Output the (X, Y) coordinate of the center of the cell containing the given text.  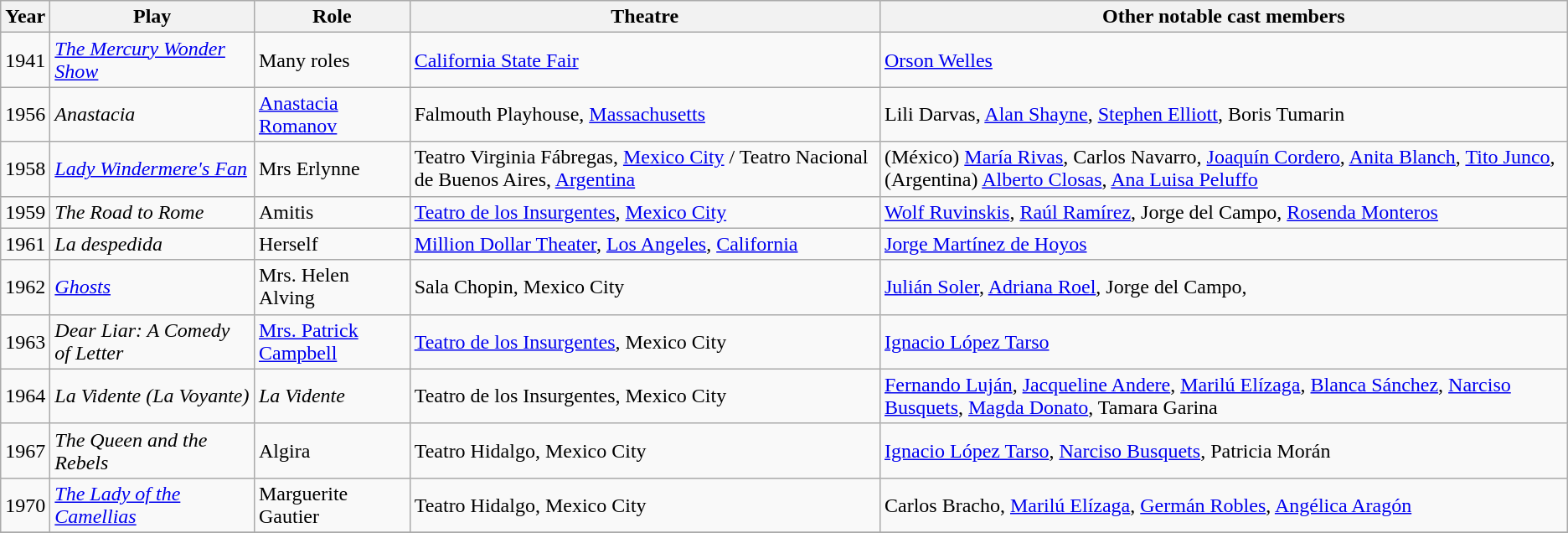
Herself (332, 244)
The Road to Rome (152, 212)
Ghosts (152, 287)
1964 (25, 396)
Million Dollar Theater, Los Angeles, California (645, 244)
1967 (25, 451)
La despedida (152, 244)
The Mercury Wonder Show (152, 60)
Algira (332, 451)
1963 (25, 342)
1961 (25, 244)
(México) María Rivas, Carlos Navarro, Joaquín Cordero, Anita Blanch, Tito Junco, (Argentina) Alberto Closas, Ana Luisa Peluffo (1223, 169)
1959 (25, 212)
Mrs. Helen Alving (332, 287)
Anastacia (152, 114)
Ignacio López Tarso, Narciso Busquets, Patricia Morán (1223, 451)
Dear Liar: A Comedy of Letter (152, 342)
Lili Darvas, Alan Shayne, Stephen Elliott, Boris Tumarin (1223, 114)
1962 (25, 287)
California State Fair (645, 60)
Amitis (332, 212)
Role (332, 17)
Carlos Bracho, Marilú Elízaga, Germán Robles, Angélica Aragón (1223, 505)
1970 (25, 505)
The Queen and the Rebels (152, 451)
Falmouth Playhouse, Massachusetts (645, 114)
Sala Chopin, Mexico City (645, 287)
Anastacia Romanov (332, 114)
1958 (25, 169)
Theatre (645, 17)
Wolf Ruvinskis, Raúl Ramírez, Jorge del Campo, Rosenda Monteros (1223, 212)
Other notable cast members (1223, 17)
Lady Windermere's Fan (152, 169)
1941 (25, 60)
Marguerite Gautier (332, 505)
Julián Soler, Adriana Roel, Jorge del Campo, (1223, 287)
1956 (25, 114)
La Vidente (332, 396)
Year (25, 17)
Ignacio López Tarso (1223, 342)
Mrs. Patrick Campbell (332, 342)
Fernando Luján, Jacqueline Andere, Marilú Elízaga, Blanca Sánchez, Narciso Busquets, Magda Donato, Tamara Garina (1223, 396)
Play (152, 17)
La Vidente (La Voyante) (152, 396)
Jorge Martínez de Hoyos (1223, 244)
Many roles (332, 60)
The Lady of the Camellias (152, 505)
Orson Welles (1223, 60)
Teatro Virginia Fábregas, Mexico City / Teatro Nacional de Buenos Aires, Argentina (645, 169)
Mrs Erlynne (332, 169)
